For the text-containing cell, return its midpoint in (x, y) coordinate format. 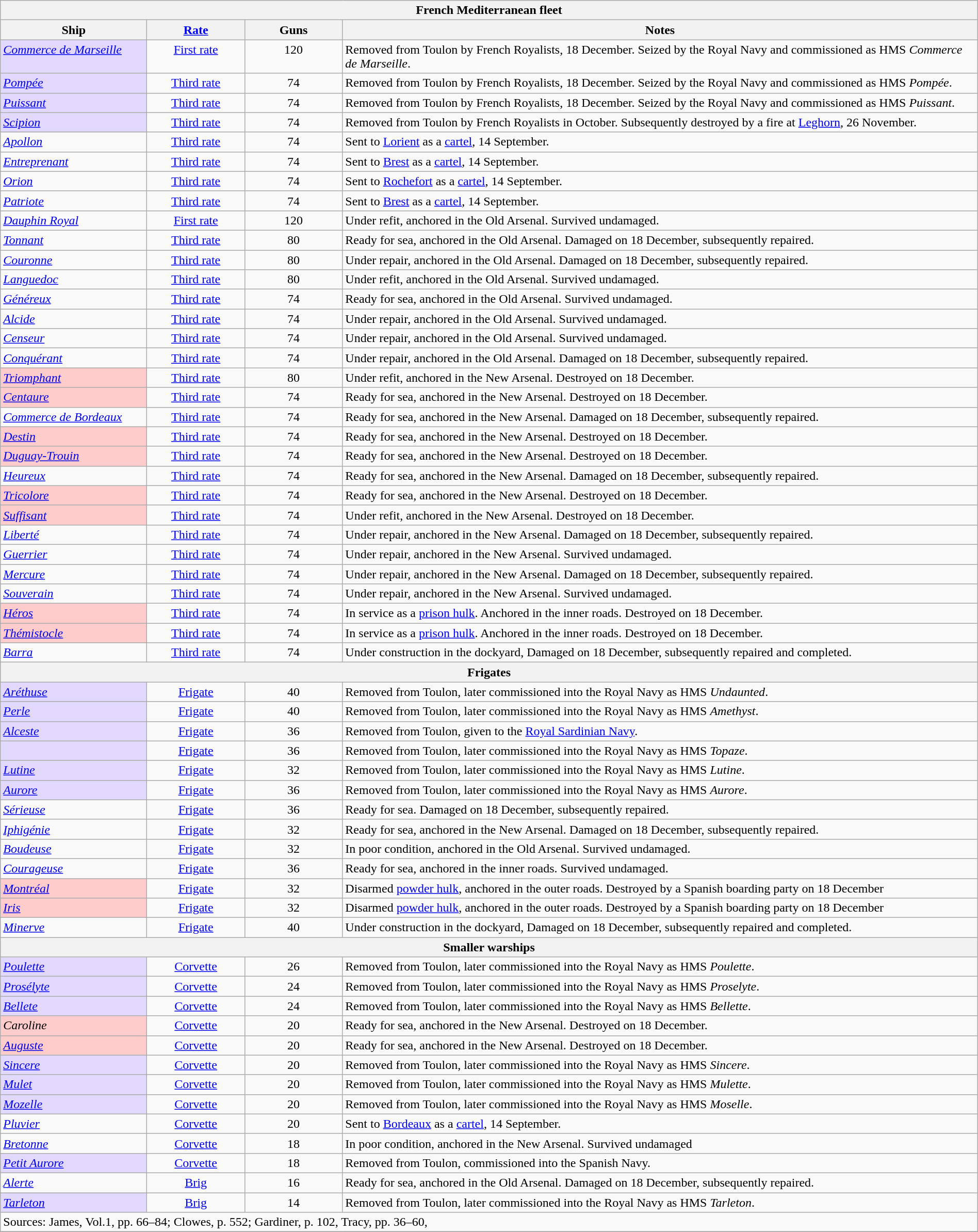
Removed from Toulon, later commissioned into the Royal Navy as HMS Amethyst. (660, 711)
Entreprenant (74, 161)
Guns (293, 30)
Puissant (74, 103)
Removed from Toulon by French Royalists in October. Subsequently destroyed by a fire at Leghorn, 26 November. (660, 122)
Bretonne (74, 1143)
Sent to Lorient as a cartel, 14 September. (660, 142)
Prosélyte (74, 986)
Pluvier (74, 1124)
Removed from Toulon, later commissioned into the Royal Navy as HMS Aurore. (660, 790)
Commerce de Marseille (74, 57)
Centaure (74, 397)
Triomphant (74, 378)
Thémistocle (74, 633)
Couronne (74, 260)
Sent to Bordeaux as a cartel, 14 September. (660, 1124)
Destin (74, 436)
Tonnant (74, 240)
Boudeuse (74, 849)
Languedoc (74, 280)
Removed from Toulon, later commissioned into the Royal Navy as HMS Sincere. (660, 1065)
Guerrier (74, 554)
In poor condition, anchored in the Old Arsenal. Survived undamaged. (660, 849)
Caroline (74, 1026)
French Mediterranean fleet (489, 10)
Frigates (489, 672)
Removed from Toulon, later commissioned into the Royal Navy as HMS Proselyte. (660, 986)
Censeur (74, 338)
Removed from Toulon by French Royalists, 18 December. Seized by the Royal Navy and commissioned as HMS Commerce de Marseille. (660, 57)
14 (293, 1203)
Ready for sea. Damaged on 18 December, subsequently repaired. (660, 809)
16 (293, 1182)
Conquérant (74, 358)
Montréal (74, 888)
Heureux (74, 476)
Duguay-Trouin (74, 456)
Ship (74, 30)
Pompée (74, 83)
Notes (660, 30)
Poulette (74, 967)
Iphigénie (74, 829)
Sent to Rochefort as a cartel, 14 September. (660, 181)
Removed from Toulon by French Royalists, 18 December. Seized by the Royal Navy and commissioned as HMS Pompée. (660, 83)
Auguste (74, 1045)
Patriote (74, 201)
Removed from Toulon, given to the Royal Sardinian Navy. (660, 731)
Ready for sea, anchored in the inner roads. Survived undamaged. (660, 868)
Barra (74, 653)
Tricolore (74, 495)
Suffisant (74, 515)
Souverain (74, 594)
Alerte (74, 1182)
Removed from Toulon, later commissioned into the Royal Navy as HMS Undaunted. (660, 692)
In poor condition, anchored in the New Arsenal. Survived undamaged (660, 1143)
Removed from Toulon, later commissioned into the Royal Navy as HMS Bellette. (660, 1006)
Scipion (74, 122)
Mulet (74, 1084)
Smaller warships (489, 947)
Tarleton (74, 1203)
Removed from Toulon, later commissioned into the Royal Navy as HMS Mulette. (660, 1084)
Aréthuse (74, 692)
Mozelle (74, 1104)
Perle (74, 711)
Rate (196, 30)
Généreux (74, 299)
Removed from Toulon, later commissioned into the Royal Navy as HMS Poulette. (660, 967)
Removed from Toulon, commissioned into the Spanish Navy. (660, 1163)
Orion (74, 181)
Alcide (74, 319)
Removed from Toulon by French Royalists, 18 December. Seized by the Royal Navy and commissioned as HMS Puissant. (660, 103)
Bellete (74, 1006)
Commerce de Bordeaux (74, 417)
Removed from Toulon, later commissioned into the Royal Navy as HMS Moselle. (660, 1104)
Héros (74, 613)
Sincere (74, 1065)
Dauphin Royal (74, 220)
Apollon (74, 142)
Alceste (74, 731)
Aurore (74, 790)
Sérieuse (74, 809)
Courageuse (74, 868)
Liberté (74, 534)
Removed from Toulon, later commissioned into the Royal Navy as HMS Topaze. (660, 751)
26 (293, 967)
Minerve (74, 928)
Lutine (74, 770)
Removed from Toulon, later commissioned into the Royal Navy as HMS Lutine. (660, 770)
Iris (74, 908)
Ready for sea, anchored in the Old Arsenal. Survived undamaged. (660, 299)
Mercure (74, 574)
Removed from Toulon, later commissioned into the Royal Navy as HMS Tarleton. (660, 1203)
Sources: James, Vol.1, pp. 66–84; Clowes, p. 552; Gardiner, p. 102, Tracy, pp. 36–60, (489, 1222)
Petit Aurore (74, 1163)
